Scan for the cell matching the given text and deliver its (x, y) coordinate at center. 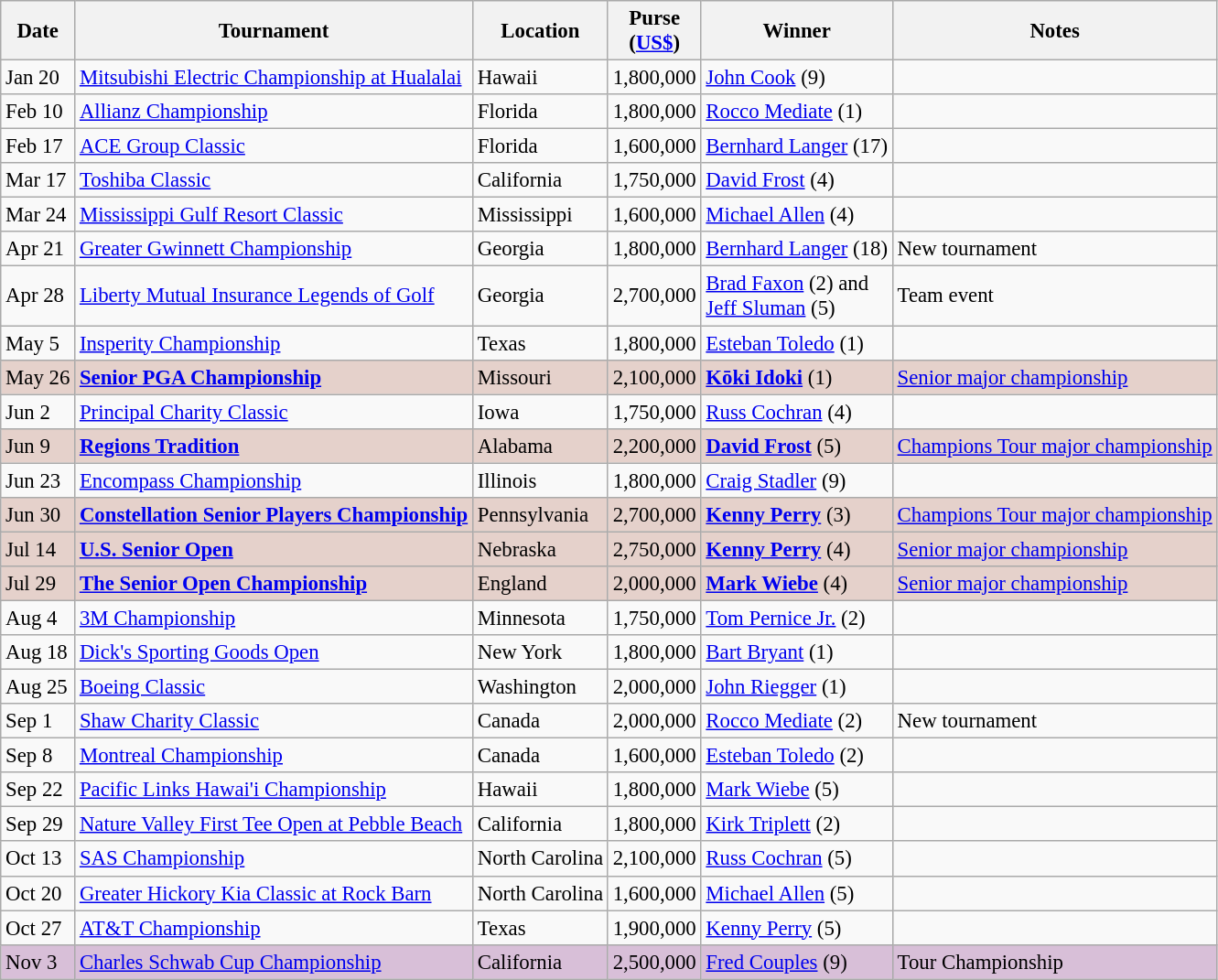
May 26 (38, 377)
Apr 21 (38, 250)
Mark Wiebe (4) (796, 584)
Fred Couples (9) (796, 962)
Rocco Mediate (1) (796, 112)
Russ Cochran (5) (796, 859)
Charles Schwab Cup Championship (275, 962)
Kirk Triplett (2) (796, 824)
Oct 13 (38, 859)
Insperity Championship (275, 343)
John Cook (9) (796, 78)
Jun 23 (38, 480)
The Senior Open Championship (275, 584)
New York (540, 652)
Sep 29 (38, 824)
Nebraska (540, 549)
Jun 2 (38, 412)
Craig Stadler (9) (796, 480)
Nov 3 (38, 962)
Mississippi (540, 215)
Sep 22 (38, 790)
Mitsubishi Electric Championship at Hualalai (275, 78)
Nature Valley First Tee Open at Pebble Beach (275, 824)
Aug 25 (38, 687)
Notes (1054, 31)
Team event (1054, 296)
Jul 29 (38, 584)
Boeing Classic (275, 687)
Iowa (540, 412)
Mar 24 (38, 215)
Mississippi Gulf Resort Classic (275, 215)
Regions Tradition (275, 446)
Pacific Links Hawai'i Championship (275, 790)
2,500,000 (654, 962)
1,900,000 (654, 928)
Kenny Perry (3) (796, 515)
Constellation Senior Players Championship (275, 515)
Bart Bryant (1) (796, 652)
Alabama (540, 446)
Allianz Championship (275, 112)
England (540, 584)
Oct 27 (38, 928)
David Frost (5) (796, 446)
David Frost (4) (796, 180)
Sep 8 (38, 756)
Encompass Championship (275, 480)
Illinois (540, 480)
Esteban Toledo (2) (796, 756)
Michael Allen (4) (796, 215)
Mar 17 (38, 180)
Mark Wiebe (5) (796, 790)
Apr 28 (38, 296)
Jun 9 (38, 446)
Feb 17 (38, 146)
AT&T Championship (275, 928)
ACE Group Classic (275, 146)
Liberty Mutual Insurance Legends of Golf (275, 296)
Aug 4 (38, 618)
2,750,000 (654, 549)
Jan 20 (38, 78)
Greater Hickory Kia Classic at Rock Barn (275, 893)
Tom Pernice Jr. (2) (796, 618)
Jun 30 (38, 515)
May 5 (38, 343)
Aug 18 (38, 652)
Michael Allen (5) (796, 893)
2,200,000 (654, 446)
Kenny Perry (5) (796, 928)
Bernhard Langer (18) (796, 250)
Shaw Charity Classic (275, 721)
Jul 14 (38, 549)
John Riegger (1) (796, 687)
Tour Championship (1054, 962)
Russ Cochran (4) (796, 412)
Dick's Sporting Goods Open (275, 652)
Greater Gwinnett Championship (275, 250)
Kōki Idoki (1) (796, 377)
Toshiba Classic (275, 180)
3M Championship (275, 618)
Principal Charity Classic (275, 412)
Feb 10 (38, 112)
Esteban Toledo (1) (796, 343)
Rocco Mediate (2) (796, 721)
Washington (540, 687)
Brad Faxon (2) and Jeff Sluman (5) (796, 296)
Senior PGA Championship (275, 377)
Winner (796, 31)
Tournament (275, 31)
SAS Championship (275, 859)
Sep 1 (38, 721)
Oct 20 (38, 893)
Purse(US$) (654, 31)
U.S. Senior Open (275, 549)
Kenny Perry (4) (796, 549)
Minnesota (540, 618)
Pennsylvania (540, 515)
Location (540, 31)
Bernhard Langer (17) (796, 146)
Montreal Championship (275, 756)
Missouri (540, 377)
Date (38, 31)
